From the cell containing the given text, extract its center point as (X, Y) coordinate. 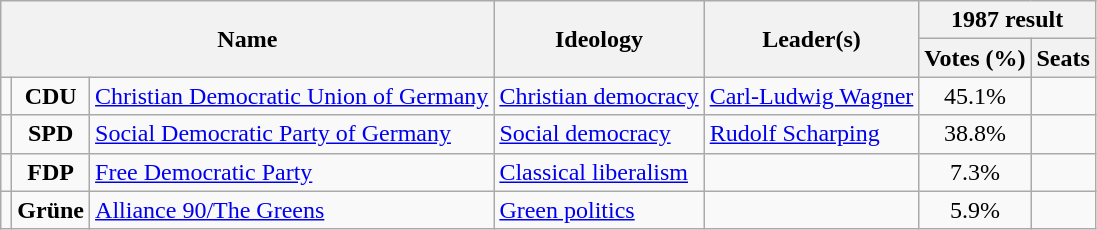
Social Democratic Party of Germany (292, 134)
Alliance 90/The Greens (292, 210)
Leader(s) (812, 39)
CDU (51, 96)
1987 result (1008, 20)
Christian democracy (599, 96)
SPD (51, 134)
7.3% (975, 172)
Seats (1063, 58)
Votes (%) (975, 58)
Ideology (599, 39)
Grüne (51, 210)
Name (248, 39)
Green politics (599, 210)
Social democracy (599, 134)
38.8% (975, 134)
5.9% (975, 210)
Classical liberalism (599, 172)
FDP (51, 172)
Carl-Ludwig Wagner (812, 96)
Christian Democratic Union of Germany (292, 96)
Rudolf Scharping (812, 134)
Free Democratic Party (292, 172)
45.1% (975, 96)
